Return [x, y] of the center of cell containing provided text 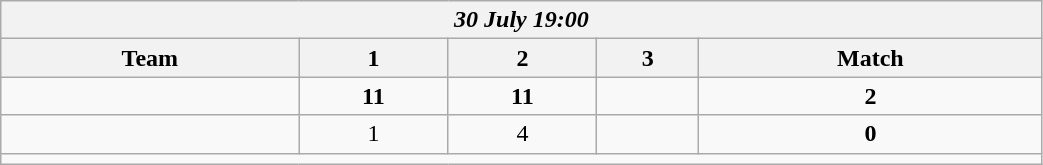
4 [522, 134]
Match [870, 58]
3 [648, 58]
30 July 19:00 [522, 20]
Team [150, 58]
0 [870, 134]
